For the text-containing cell, return its midpoint in (x, y) coordinate format. 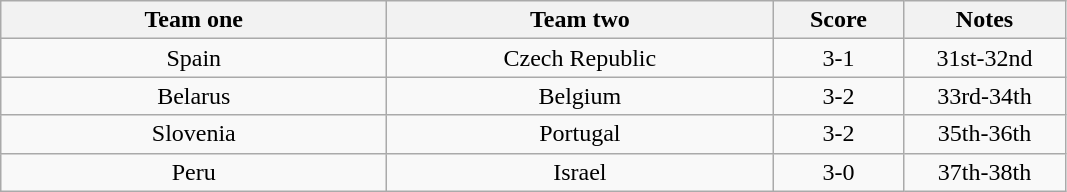
Team two (580, 20)
Score (838, 20)
Slovenia (194, 134)
37th-38th (984, 172)
31st-32nd (984, 58)
Team one (194, 20)
3-1 (838, 58)
Notes (984, 20)
33rd-34th (984, 96)
Spain (194, 58)
35th-36th (984, 134)
3-0 (838, 172)
Belarus (194, 96)
Israel (580, 172)
Portugal (580, 134)
Belgium (580, 96)
Peru (194, 172)
Czech Republic (580, 58)
